Return the (X, Y) coordinate for the center point of the cell that contains the specified text.  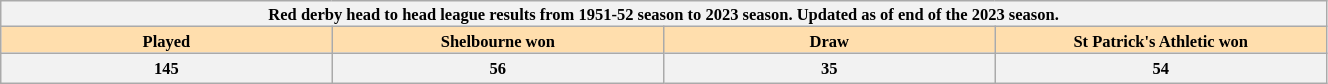
Draw (830, 40)
Red derby head to head league results from 1951-52 season to 2023 season. Updated as of end of the 2023 season. (664, 14)
56 (498, 68)
Played (166, 40)
St Patrick's Athletic won (1160, 40)
145 (166, 68)
35 (830, 68)
54 (1160, 68)
Shelbourne won (498, 40)
